Identify which cell holds the provided text, then report its [X, Y] central coordinate. 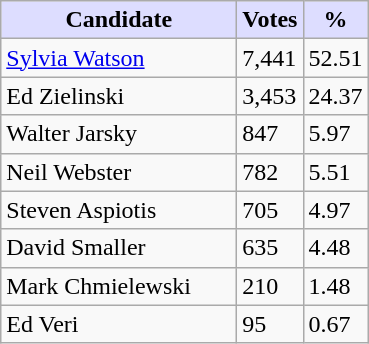
5.51 [336, 172]
210 [270, 286]
Steven Aspiotis [119, 210]
Ed Zielinski [119, 96]
Candidate [119, 20]
847 [270, 134]
1.48 [336, 286]
5.97 [336, 134]
4.48 [336, 248]
635 [270, 248]
Mark Chmielewski [119, 286]
Sylvia Watson [119, 58]
Walter Jarsky [119, 134]
3,453 [270, 96]
Ed Veri [119, 324]
% [336, 20]
4.97 [336, 210]
95 [270, 324]
782 [270, 172]
David Smaller [119, 248]
24.37 [336, 96]
Neil Webster [119, 172]
Votes [270, 20]
52.51 [336, 58]
0.67 [336, 324]
7,441 [270, 58]
705 [270, 210]
